Scan for the cell matching the given text and deliver its [X, Y] coordinate at center. 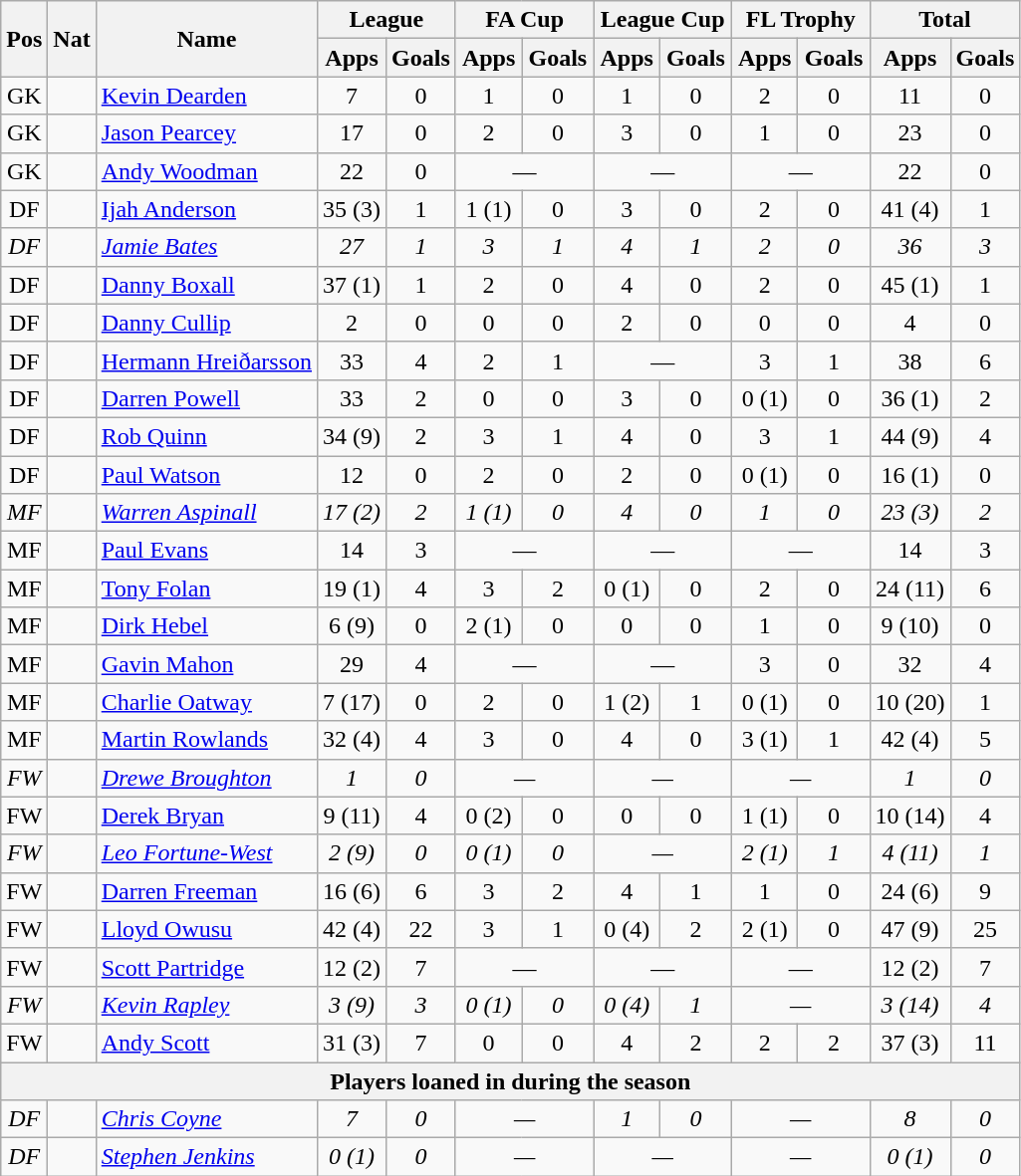
32 [910, 664]
34 (9) [353, 436]
Charlie Oatway [206, 702]
Andy Scott [206, 1043]
Ijah Anderson [206, 209]
37 (1) [353, 285]
9 (11) [353, 816]
Warren Aspinall [206, 513]
5 [985, 740]
45 (1) [910, 285]
36 [910, 247]
Darren Powell [206, 398]
League [386, 20]
FA Cup [524, 20]
Danny Boxall [206, 285]
Scott Partridge [206, 967]
Tony Folan [206, 588]
Stephen Jenkins [206, 1157]
Leo Fortune-West [206, 853]
3 (1) [765, 740]
Kevin Rapley [206, 1005]
Hermann Hreiðarsson [206, 360]
47 (9) [910, 929]
Kevin Dearden [206, 96]
41 (4) [910, 209]
35 (3) [353, 209]
37 (3) [910, 1043]
Nat [72, 39]
3 (9) [353, 1005]
8 [910, 1119]
38 [910, 360]
24 (6) [910, 891]
Total [944, 20]
23 (3) [910, 513]
3 (14) [910, 1005]
Pos [24, 39]
25 [985, 929]
16 (6) [353, 891]
24 (11) [910, 588]
23 [910, 133]
Danny Cullip [206, 323]
Derek Bryan [206, 816]
4 (11) [910, 853]
29 [353, 664]
27 [353, 247]
10 (20) [910, 702]
Drewe Broughton [206, 778]
Lloyd Owusu [206, 929]
Gavin Mahon [206, 664]
9 [985, 891]
2 (9) [353, 853]
31 (3) [353, 1043]
32 (4) [353, 740]
Paul Evans [206, 551]
16 (1) [910, 475]
1 (2) [628, 702]
10 (14) [910, 816]
Dirk Hebel [206, 626]
Jason Pearcey [206, 133]
7 (17) [353, 702]
FL Trophy [801, 20]
Andy Woodman [206, 171]
36 (1) [910, 398]
League Cup [663, 20]
0 (2) [488, 816]
19 (1) [353, 588]
44 (9) [910, 436]
Paul Watson [206, 475]
Jamie Bates [206, 247]
Darren Freeman [206, 891]
9 (10) [910, 626]
Rob Quinn [206, 436]
Martin Rowlands [206, 740]
12 [353, 475]
Name [206, 39]
6 (9) [353, 626]
Chris Coyne [206, 1119]
17 [353, 133]
Players loaned in during the season [510, 1080]
17 (2) [353, 513]
